Determine the (X, Y) coordinate at the center of the cell enclosing the given text.  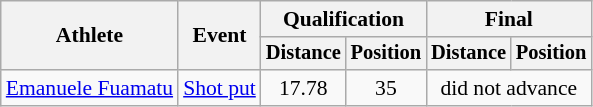
Qualification (344, 19)
Emanuele Fuamatu (90, 88)
35 (386, 88)
Final (508, 19)
Athlete (90, 36)
17.78 (304, 88)
Shot put (220, 88)
did not advance (508, 88)
Event (220, 36)
